Identify which cell holds the provided text, then report its (x, y) central coordinate. 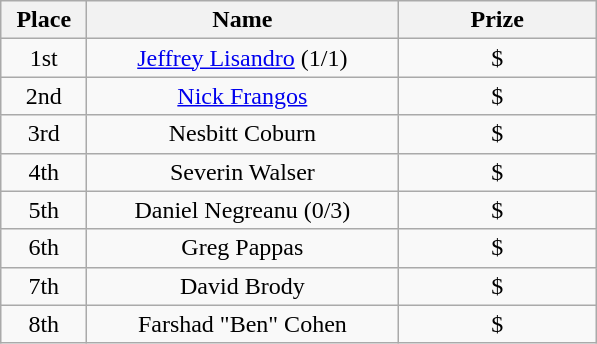
Severin Walser (242, 172)
Prize (498, 20)
5th (44, 210)
Greg Pappas (242, 248)
3rd (44, 134)
4th (44, 172)
Name (242, 20)
Farshad "Ben" Cohen (242, 324)
David Brody (242, 286)
1st (44, 58)
6th (44, 248)
Nesbitt Coburn (242, 134)
Nick Frangos (242, 96)
Place (44, 20)
Jeffrey Lisandro (1/1) (242, 58)
Daniel Negreanu (0/3) (242, 210)
7th (44, 286)
8th (44, 324)
2nd (44, 96)
